Find where the given text appears and provide that cell's center as (X, Y) coordinate. 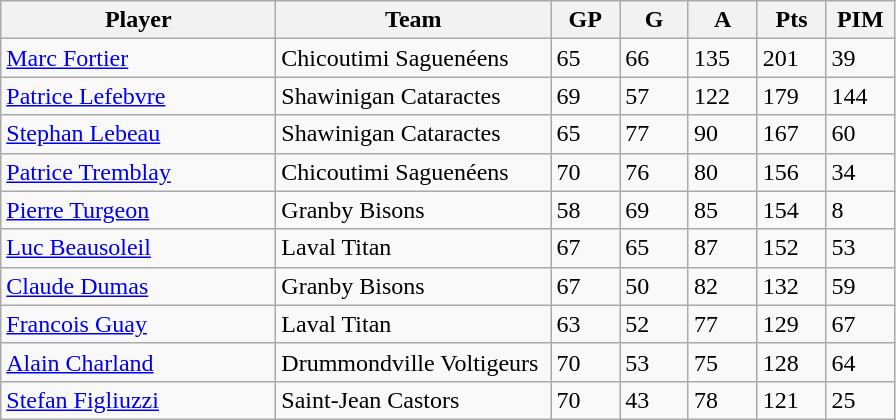
129 (792, 324)
8 (860, 210)
75 (722, 362)
Alain Charland (138, 362)
39 (860, 58)
58 (586, 210)
156 (792, 172)
A (722, 20)
63 (586, 324)
152 (792, 248)
34 (860, 172)
Stefan Figliuzzi (138, 400)
Saint-Jean Castors (414, 400)
Patrice Tremblay (138, 172)
Stephan Lebeau (138, 134)
167 (792, 134)
122 (722, 96)
Claude Dumas (138, 286)
144 (860, 96)
57 (654, 96)
GP (586, 20)
52 (654, 324)
Luc Beausoleil (138, 248)
Drummondville Voltigeurs (414, 362)
154 (792, 210)
25 (860, 400)
43 (654, 400)
90 (722, 134)
Player (138, 20)
Pts (792, 20)
59 (860, 286)
Patrice Lefebvre (138, 96)
64 (860, 362)
G (654, 20)
Pierre Turgeon (138, 210)
135 (722, 58)
PIM (860, 20)
Marc Fortier (138, 58)
82 (722, 286)
128 (792, 362)
201 (792, 58)
121 (792, 400)
60 (860, 134)
50 (654, 286)
Francois Guay (138, 324)
87 (722, 248)
78 (722, 400)
132 (792, 286)
76 (654, 172)
80 (722, 172)
66 (654, 58)
Team (414, 20)
179 (792, 96)
85 (722, 210)
